Find where the given text appears and provide that cell's center as [x, y] coordinate. 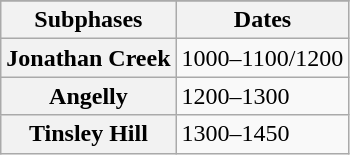
1000–1100/1200 [262, 58]
1200–1300 [262, 96]
Angelly [88, 96]
Dates [262, 20]
Tinsley Hill [88, 134]
Jonathan Creek [88, 58]
1300–1450 [262, 134]
Subphases [88, 20]
